Search for the cell housing the specified text and yield its [x, y] center coordinate. 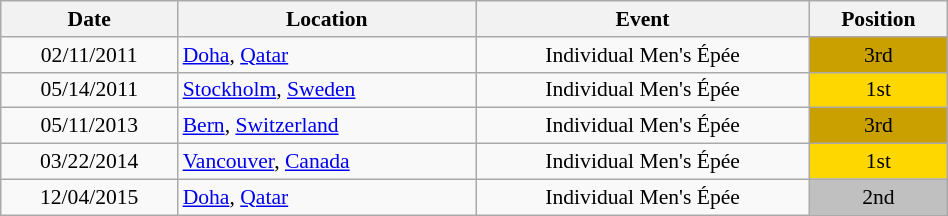
05/11/2013 [90, 126]
Vancouver, Canada [327, 162]
12/04/2015 [90, 197]
Stockholm, Sweden [327, 90]
03/22/2014 [90, 162]
Position [878, 19]
Bern, Switzerland [327, 126]
02/11/2011 [90, 55]
2nd [878, 197]
Date [90, 19]
Location [327, 19]
05/14/2011 [90, 90]
Event [643, 19]
